Locate the cell with the specified text and output its [X, Y] center coordinate. 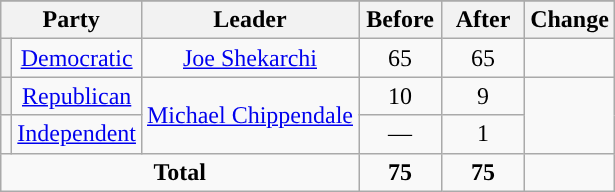
Republican [77, 96]
1 [484, 134]
Party [72, 20]
Independent [77, 134]
Leader [250, 20]
9 [484, 96]
Michael Chippendale [250, 115]
10 [400, 96]
Change [570, 20]
— [400, 134]
Total [180, 172]
Before [400, 20]
Democratic [77, 58]
After [484, 20]
Joe Shekarchi [250, 58]
